Detect which cell encompasses the target text, then output its [X, Y] center coordinate. 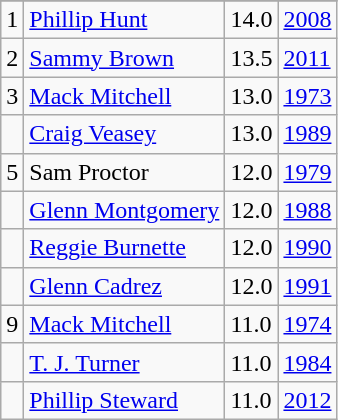
1990 [308, 248]
1973 [308, 96]
Phillip Steward [124, 400]
9 [12, 324]
1979 [308, 172]
T. J. Turner [124, 362]
2011 [308, 58]
Phillip Hunt [124, 20]
14.0 [252, 20]
1 [12, 20]
1984 [308, 362]
Glenn Montgomery [124, 210]
Sammy Brown [124, 58]
2 [12, 58]
1974 [308, 324]
Sam Proctor [124, 172]
1988 [308, 210]
Glenn Cadrez [124, 286]
1991 [308, 286]
Craig Veasey [124, 134]
5 [12, 172]
1989 [308, 134]
3 [12, 96]
2012 [308, 400]
2008 [308, 20]
13.5 [252, 58]
Reggie Burnette [124, 248]
